Identify which cell holds the provided text, then report its (x, y) central coordinate. 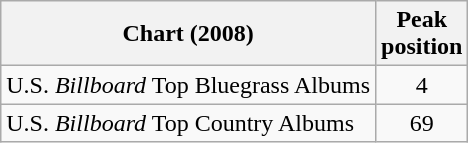
69 (422, 123)
U.S. Billboard Top Bluegrass Albums (188, 85)
Chart (2008) (188, 34)
Peakposition (422, 34)
U.S. Billboard Top Country Albums (188, 123)
4 (422, 85)
